Determine the [x, y] coordinate at the center of the cell enclosing the given text.  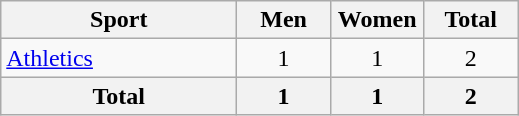
Athletics [119, 58]
Men [284, 20]
Sport [119, 20]
Women [377, 20]
